Capture the cell that displays the provided text and extract its [X, Y] central coordinate. 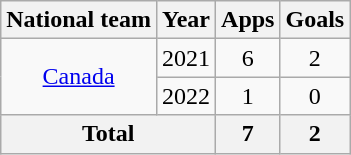
Year [186, 20]
Apps [248, 20]
Canada [79, 77]
6 [248, 58]
2021 [186, 58]
0 [315, 96]
1 [248, 96]
Goals [315, 20]
7 [248, 134]
2022 [186, 96]
National team [79, 20]
Total [108, 134]
